From the cell containing the given text, extract its center point as [x, y] coordinate. 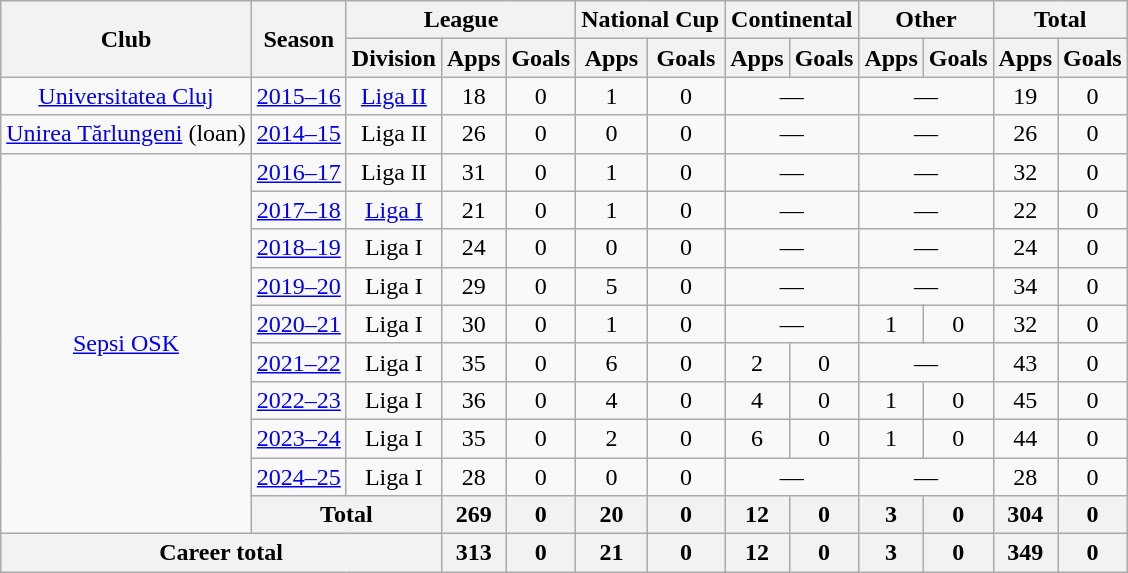
Universitatea Cluj [126, 96]
2020–21 [298, 324]
2015–16 [298, 96]
2021–22 [298, 362]
Club [126, 39]
20 [612, 515]
313 [473, 553]
45 [1025, 400]
Division [394, 58]
Career total [222, 553]
Other [926, 20]
2019–20 [298, 286]
22 [1025, 210]
5 [612, 286]
2022–23 [298, 400]
34 [1025, 286]
44 [1025, 438]
31 [473, 172]
2018–19 [298, 248]
43 [1025, 362]
National Cup [650, 20]
Season [298, 39]
2014–15 [298, 134]
2023–24 [298, 438]
29 [473, 286]
19 [1025, 96]
2024–25 [298, 477]
Continental [792, 20]
304 [1025, 515]
349 [1025, 553]
269 [473, 515]
Sepsi OSK [126, 344]
2016–17 [298, 172]
18 [473, 96]
30 [473, 324]
36 [473, 400]
Unirea Tărlungeni (loan) [126, 134]
League [460, 20]
2017–18 [298, 210]
